Extract the (X, Y) coordinate from the center of the cell holding the provided text.  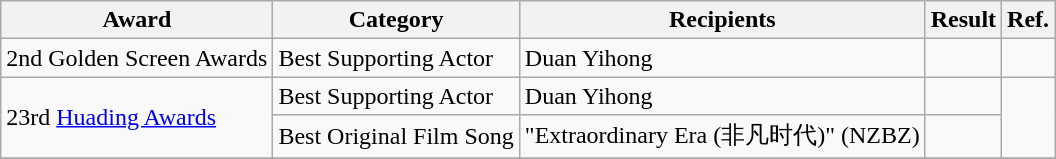
23rd Huading Awards (137, 118)
Category (396, 20)
Recipients (722, 20)
Result (963, 20)
"Extraordinary Era (非凡时代)" (NZBZ) (722, 136)
Ref. (1028, 20)
2nd Golden Screen Awards (137, 58)
Best Original Film Song (396, 136)
Award (137, 20)
